From the cell containing the given text, extract its center point as (x, y) coordinate. 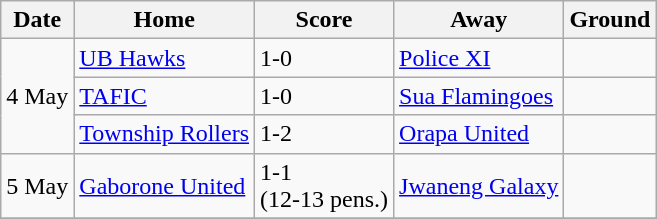
Home (164, 20)
1-2 (324, 134)
Jwaneng Galaxy (479, 186)
UB Hawks (164, 58)
Sua Flamingoes (479, 96)
Away (479, 20)
Township Rollers (164, 134)
5 May (38, 186)
Police XI (479, 58)
Date (38, 20)
4 May (38, 96)
Orapa United (479, 134)
1-1(12-13 pens.) (324, 186)
Score (324, 20)
Gaborone United (164, 186)
Ground (610, 20)
TAFIC (164, 96)
